Scan for the cell matching the given text and deliver its [x, y] coordinate at center. 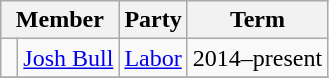
Term [257, 20]
Member [60, 20]
2014–present [257, 58]
Labor [153, 58]
Josh Bull [68, 58]
Party [153, 20]
